Find where the given text appears and provide that cell's center as [X, Y] coordinate. 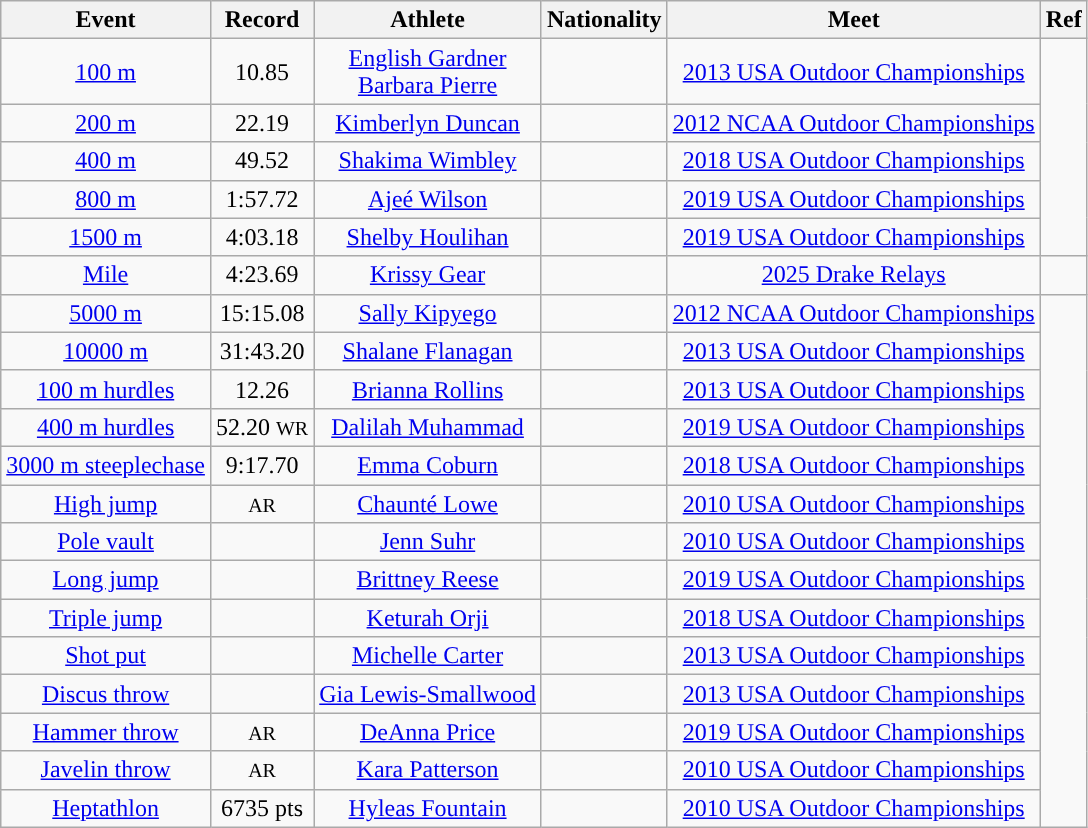
Kimberlyn Duncan [428, 123]
Sally Kipyego [428, 313]
Krissy Gear [428, 275]
Emma Coburn [428, 465]
Michelle Carter [428, 656]
4:03.18 [262, 237]
49.52 [262, 161]
Dalilah Muhammad [428, 427]
12.26 [262, 389]
400 m hurdles [106, 427]
English GardnerBarbara Pierre [428, 72]
Brianna Rollins [428, 389]
Pole vault [106, 542]
Jenn Suhr [428, 542]
Event [106, 20]
6735 pts [262, 808]
5000 m [106, 313]
31:43.20 [262, 351]
1500 m [106, 237]
9:17.70 [262, 465]
52.20 WR [262, 427]
Shelby Houlihan [428, 237]
Triple jump [106, 618]
100 m hurdles [106, 389]
2025 Drake Relays [854, 275]
800 m [106, 199]
200 m [106, 123]
Brittney Reese [428, 580]
1:57.72 [262, 199]
3000 m steeplechase [106, 465]
Long jump [106, 580]
400 m [106, 161]
100 m [106, 72]
15:15.08 [262, 313]
Heptathlon [106, 808]
Discus throw [106, 694]
Shalane Flanagan [428, 351]
Meet [854, 20]
Chaunté Lowe [428, 503]
Shot put [106, 656]
Athlete [428, 20]
Hammer throw [106, 732]
Keturah Orji [428, 618]
Ajeé Wilson [428, 199]
High jump [106, 503]
10.85 [262, 72]
22.19 [262, 123]
10000 m [106, 351]
Hyleas Fountain [428, 808]
DeAnna Price [428, 732]
Shakima Wimbley [428, 161]
4:23.69 [262, 275]
Javelin throw [106, 770]
Gia Lewis-Smallwood [428, 694]
Ref [1064, 20]
Record [262, 20]
Mile [106, 275]
Kara Patterson [428, 770]
Nationality [604, 20]
